Identify which cell holds the provided text, then report its [X, Y] central coordinate. 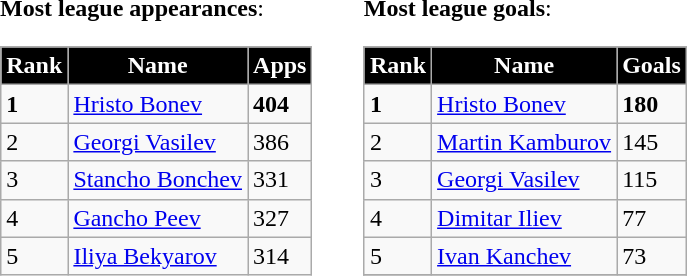
115 [652, 180]
404 [280, 104]
Iliya Bekyarov [158, 256]
Apps [280, 66]
331 [280, 180]
314 [280, 256]
Ivan Kanchev [524, 256]
Goals [652, 66]
Martin Kamburov [524, 142]
Gancho Peev [158, 218]
77 [652, 218]
145 [652, 142]
Stancho Bonchev [158, 180]
180 [652, 104]
386 [280, 142]
73 [652, 256]
327 [280, 218]
Dimitar Iliev [524, 218]
